Determine the [X, Y] coordinate at the center of the cell enclosing the given text.  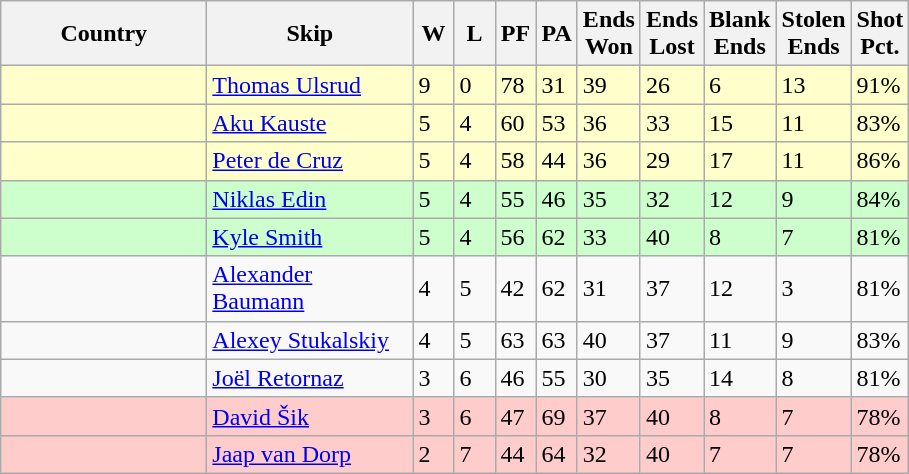
Peter de Cruz [310, 161]
Kyle Smith [310, 237]
47 [516, 416]
78 [516, 85]
Niklas Edin [310, 199]
David Šik [310, 416]
29 [672, 161]
Thomas Ulsrud [310, 85]
69 [556, 416]
2 [434, 454]
14 [740, 378]
Joël Retornaz [310, 378]
PA [556, 34]
30 [608, 378]
17 [740, 161]
Aku Kauste [310, 123]
26 [672, 85]
42 [516, 288]
Jaap van Dorp [310, 454]
W [434, 34]
Ends Lost [672, 34]
13 [814, 85]
PF [516, 34]
Blank Ends [740, 34]
0 [474, 85]
Ends Won [608, 34]
Country [104, 34]
Alexey Stukalskiy [310, 340]
15 [740, 123]
56 [516, 237]
53 [556, 123]
58 [516, 161]
Stolen Ends [814, 34]
64 [556, 454]
60 [516, 123]
Alexander Baumann [310, 288]
39 [608, 85]
Shot Pct. [880, 34]
86% [880, 161]
91% [880, 85]
L [474, 34]
84% [880, 199]
Skip [310, 34]
